For the text-containing cell, return its midpoint in [x, y] coordinate format. 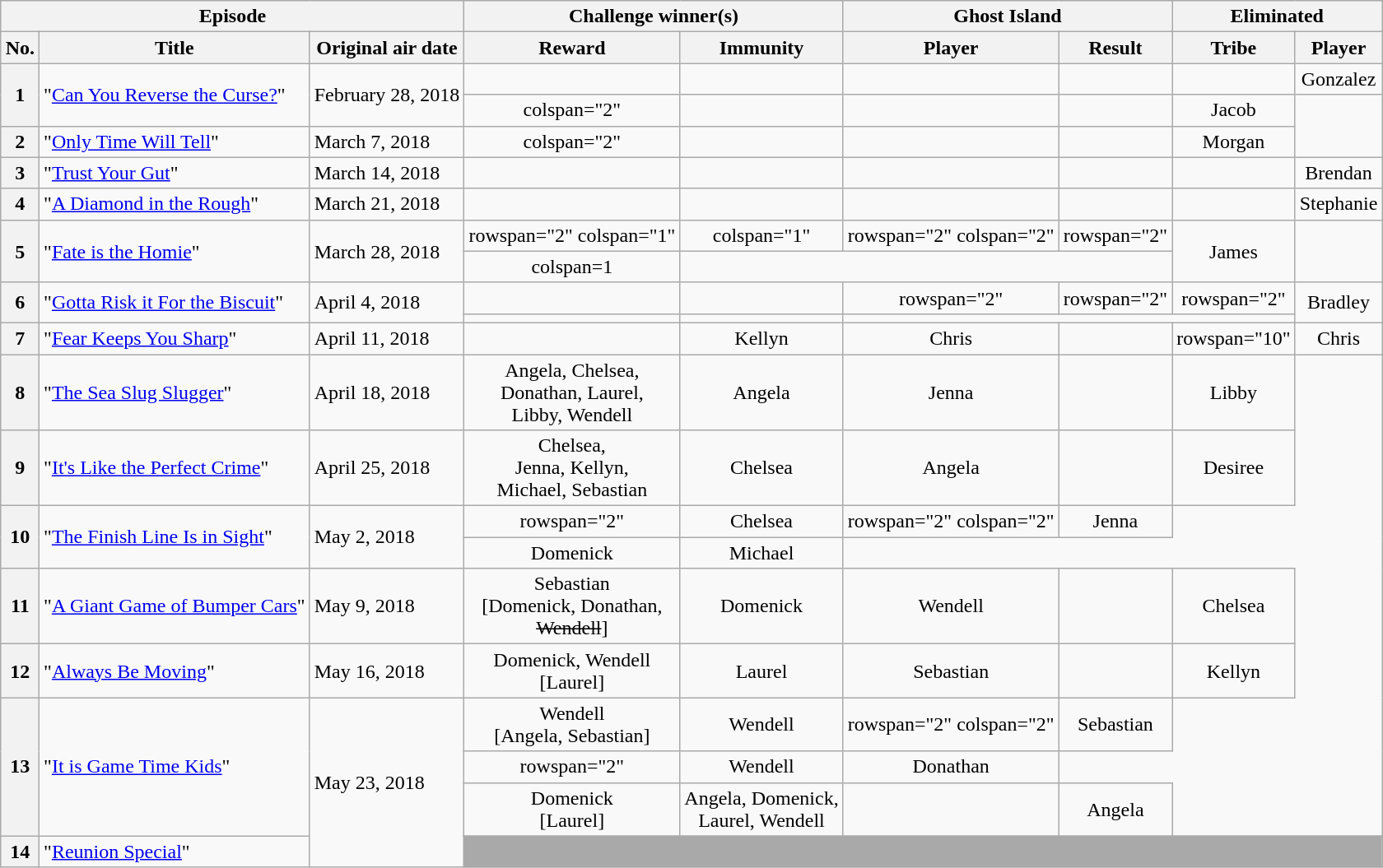
Stephanie [1339, 204]
"Fate is the Homie" [175, 251]
Angela, Chelsea,Donathan, Laurel,Libby, Wendell [572, 392]
Domenick[Laurel] [572, 810]
9 [20, 468]
2 [20, 142]
Eliminated [1278, 16]
Gonzalez [1339, 79]
colspan="1" [761, 235]
rowspan="2" colspan="1" [572, 235]
April 11, 2018 [387, 338]
Wendell[Angela, Sebastian] [572, 724]
James [1234, 251]
Bradley [1339, 303]
"Trust Your Gut" [175, 173]
"Only Time Will Tell" [175, 142]
"Can You Reverse the Curse?" [175, 95]
Morgan [1234, 142]
April 25, 2018 [387, 468]
8 [20, 392]
"The Finish Line Is in Sight" [175, 537]
rowspan="10" [1234, 338]
February 28, 2018 [387, 95]
May 16, 2018 [387, 671]
"Gotta Risk it For the Biscuit" [175, 303]
May 2, 2018 [387, 537]
"Reunion Special" [175, 852]
Immunity [761, 48]
1 [20, 95]
Challenge winner(s) [654, 16]
11 [20, 606]
Episode [232, 16]
May 9, 2018 [387, 606]
Brendan [1339, 173]
12 [20, 671]
No. [20, 48]
March 14, 2018 [387, 173]
April 18, 2018 [387, 392]
"Fear Keeps You Sharp" [175, 338]
10 [20, 537]
"Always Be Moving" [175, 671]
Libby [1234, 392]
6 [20, 303]
colspan=1 [572, 267]
Chelsea,Jenna, Kellyn,Michael, Sebastian [572, 468]
Domenick, Wendell[Laurel] [572, 671]
Michael [761, 553]
Donathan [951, 767]
Result [1115, 48]
May 23, 2018 [387, 782]
"It is Game Time Kids" [175, 767]
Sebastian[Domenick, Donathan,Wendell] [572, 606]
"It's Like the Perfect Crime" [175, 468]
Ghost Island [1008, 16]
14 [20, 852]
Original air date [387, 48]
Jacob [1234, 110]
March 7, 2018 [387, 142]
"A Giant Game of Bumper Cars" [175, 606]
7 [20, 338]
March 21, 2018 [387, 204]
Reward [572, 48]
3 [20, 173]
Title [175, 48]
Laurel [761, 671]
"The Sea Slug Slugger" [175, 392]
5 [20, 251]
April 4, 2018 [387, 303]
Tribe [1234, 48]
4 [20, 204]
Desiree [1234, 468]
March 28, 2018 [387, 251]
Angela, Domenick,Laurel, Wendell [761, 810]
"A Diamond in the Rough" [175, 204]
13 [20, 767]
